From the cell containing the given text, extract its center point as [x, y] coordinate. 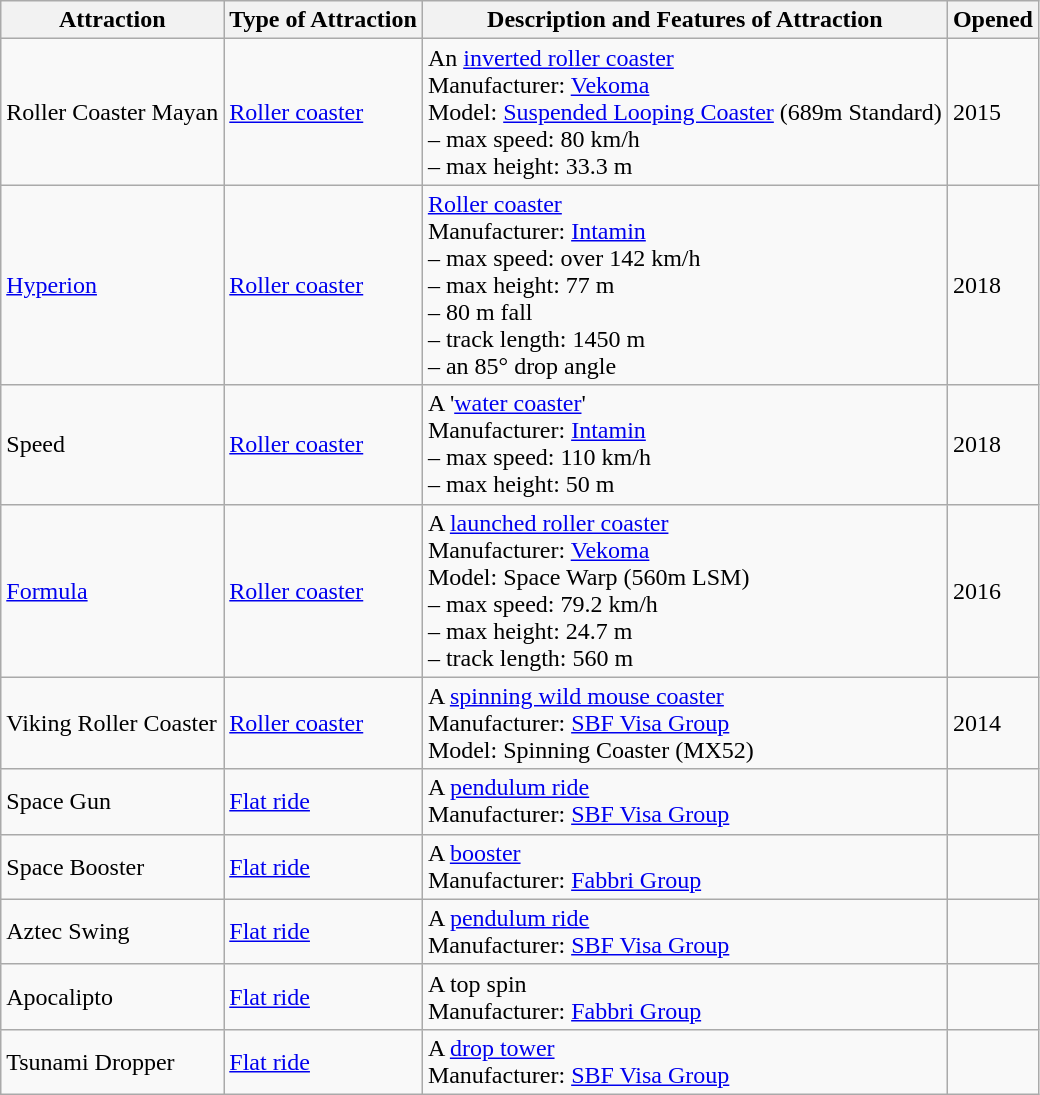
Hyperion [112, 285]
Attraction [112, 20]
Roller coasterManufacturer: Intamin– max speed: over 142 km/h– max height: 77 m– 80 m fall– track length: 1450 m– an 85° drop angle [684, 285]
Description and Features of Attraction [684, 20]
Speed [112, 444]
Formula [112, 590]
An inverted roller coasterManufacturer: VekomaModel: Suspended Looping Coaster (689m Standard)– max speed: 80 km/h– max height: 33.3 m [684, 112]
A boosterManufacturer: Fabbri Group [684, 866]
Apocalipto [112, 996]
2014 [992, 723]
A 'water coaster'Manufacturer: Intamin– max speed: 110 km/h– max height: 50 m [684, 444]
Space Booster [112, 866]
Space Gun [112, 802]
2016 [992, 590]
A top spinManufacturer: Fabbri Group [684, 996]
Tsunami Dropper [112, 1062]
Aztec Swing [112, 932]
Viking Roller Coaster [112, 723]
A drop towerManufacturer: SBF Visa Group [684, 1062]
Type of Attraction [324, 20]
A spinning wild mouse coasterManufacturer: SBF Visa GroupModel: Spinning Coaster (MX52) [684, 723]
A launched roller coasterManufacturer: VekomaModel: Space Warp (560m LSM)– max speed: 79.2 km/h– max height: 24.7 m– track length: 560 m [684, 590]
Roller Coaster Mayan [112, 112]
Opened [992, 20]
2015 [992, 112]
